Output the [x, y] coordinate of the center of the cell containing the given text.  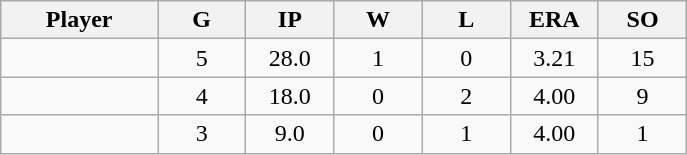
18.0 [290, 96]
IP [290, 20]
2 [466, 96]
3 [202, 134]
Player [80, 20]
L [466, 20]
SO [642, 20]
9 [642, 96]
5 [202, 58]
W [378, 20]
G [202, 20]
28.0 [290, 58]
4 [202, 96]
9.0 [290, 134]
3.21 [554, 58]
15 [642, 58]
ERA [554, 20]
